Locate the cell with the specified text and output its (x, y) center coordinate. 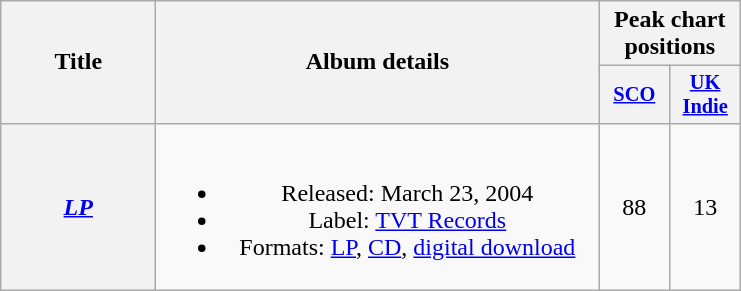
UK Indie (706, 95)
Released: March 23, 2004Label: TVT RecordsFormats: LP, CD, digital download (378, 206)
13 (706, 206)
SCO (634, 95)
88 (634, 206)
Title (78, 62)
Album details (378, 62)
LP (78, 206)
Peak chart positions (670, 34)
